Capture the cell that displays the provided text and extract its (X, Y) central coordinate. 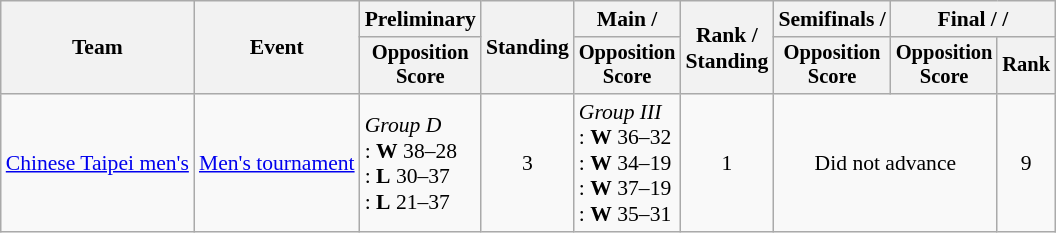
Group D: W 38–28: L 30–37: L 21–37 (420, 163)
Preliminary (420, 19)
Final / / (973, 19)
Rank (1026, 66)
Chinese Taipei men's (98, 163)
Men's tournament (277, 163)
3 (528, 163)
Rank /Standing (726, 48)
Did not advance (885, 163)
1 (726, 163)
Main / (628, 19)
9 (1026, 163)
Standing (528, 48)
Event (277, 48)
Group III: W 36–32 : W 34–19 : W 37–19 : W 35–31 (628, 163)
Semifinals / (832, 19)
Team (98, 48)
